Capture the cell that displays the provided text and extract its (x, y) central coordinate. 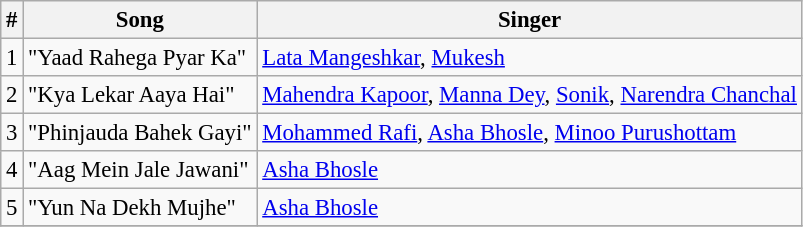
"Yun Na Dekh Mujhe" (140, 208)
# (12, 20)
4 (12, 170)
Lata Mangeshkar, Mukesh (530, 58)
"Aag Mein Jale Jawani" (140, 170)
Mahendra Kapoor, Manna Dey, Sonik, Narendra Chanchal (530, 95)
Mohammed Rafi, Asha Bhosle, Minoo Purushottam (530, 133)
"Phinjauda Bahek Gayi" (140, 133)
"Kya Lekar Aaya Hai" (140, 95)
"Yaad Rahega Pyar Ka" (140, 58)
3 (12, 133)
1 (12, 58)
5 (12, 208)
Singer (530, 20)
2 (12, 95)
Song (140, 20)
